Determine the [X, Y] coordinate at the center of the cell enclosing the given text.  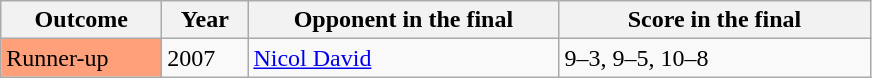
Score in the final [714, 20]
Nicol David [404, 58]
Opponent in the final [404, 20]
9–3, 9–5, 10–8 [714, 58]
Year [205, 20]
Outcome [82, 20]
2007 [205, 58]
Runner-up [82, 58]
